From the cell containing the given text, extract its center point as (X, Y) coordinate. 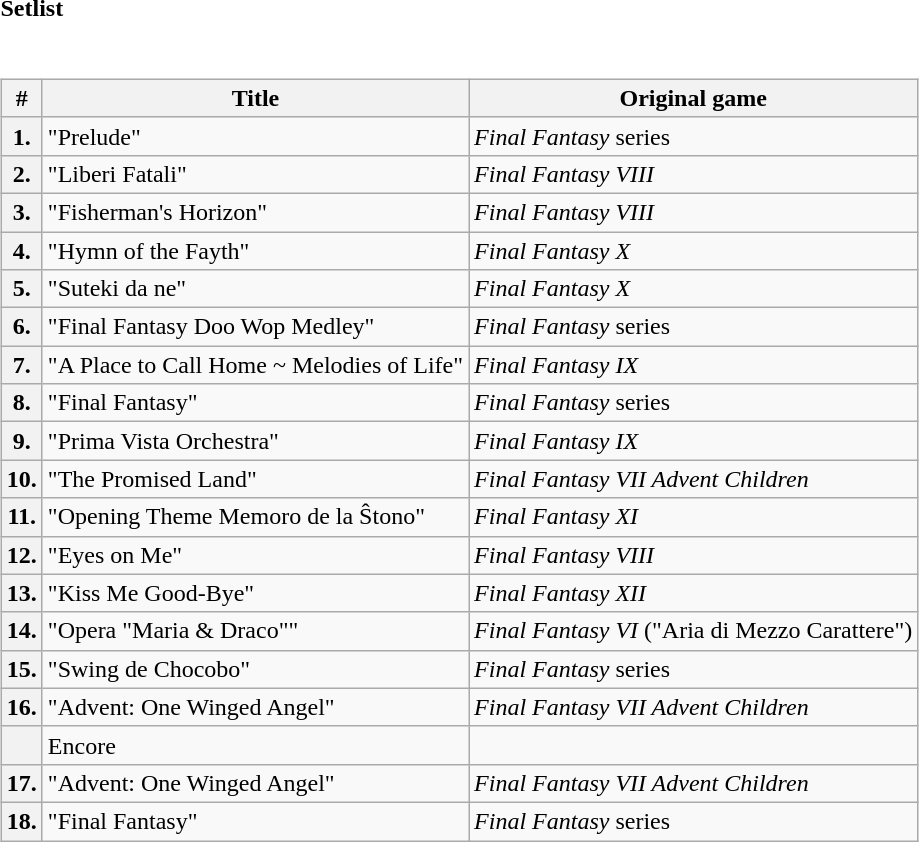
18. (22, 821)
"The Promised Land" (255, 479)
Final Fantasy VI ("Aria di Mezzo Carattere") (694, 631)
15. (22, 669)
12. (22, 555)
"Suteki da ne" (255, 289)
"Opera "Maria & Draco"" (255, 631)
"Kiss Me Good-Bye" (255, 593)
Final Fantasy XII (694, 593)
7. (22, 365)
Title (255, 98)
2. (22, 174)
14. (22, 631)
"Prima Vista Orchestra" (255, 441)
"Eyes on Me" (255, 555)
6. (22, 327)
"Fisherman's Horizon" (255, 212)
"Final Fantasy Doo Wop Medley" (255, 327)
11. (22, 517)
"Opening Theme Memoro de la Ŝtono" (255, 517)
1. (22, 136)
"Liberi Fatali" (255, 174)
"Hymn of the Fayth" (255, 251)
10. (22, 479)
5. (22, 289)
16. (22, 707)
Final Fantasy XI (694, 517)
8. (22, 403)
Original game (694, 98)
17. (22, 783)
"Prelude" (255, 136)
# (22, 98)
9. (22, 441)
3. (22, 212)
"A Place to Call Home ~ Melodies of Life" (255, 365)
"Swing de Chocobo" (255, 669)
Encore (255, 745)
13. (22, 593)
4. (22, 251)
